Find where the given text appears and provide that cell's center as (X, Y) coordinate. 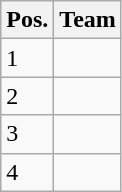
3 (28, 134)
Pos. (28, 20)
4 (28, 172)
Team (88, 20)
2 (28, 96)
1 (28, 58)
